Capture the cell that displays the provided text and extract its (X, Y) central coordinate. 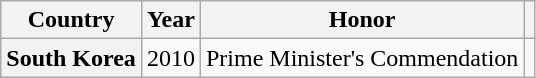
Honor (362, 20)
Year (170, 20)
Country (72, 20)
2010 (170, 58)
South Korea (72, 58)
Prime Minister's Commendation (362, 58)
